Detect which cell encompasses the target text, then output its (X, Y) center coordinate. 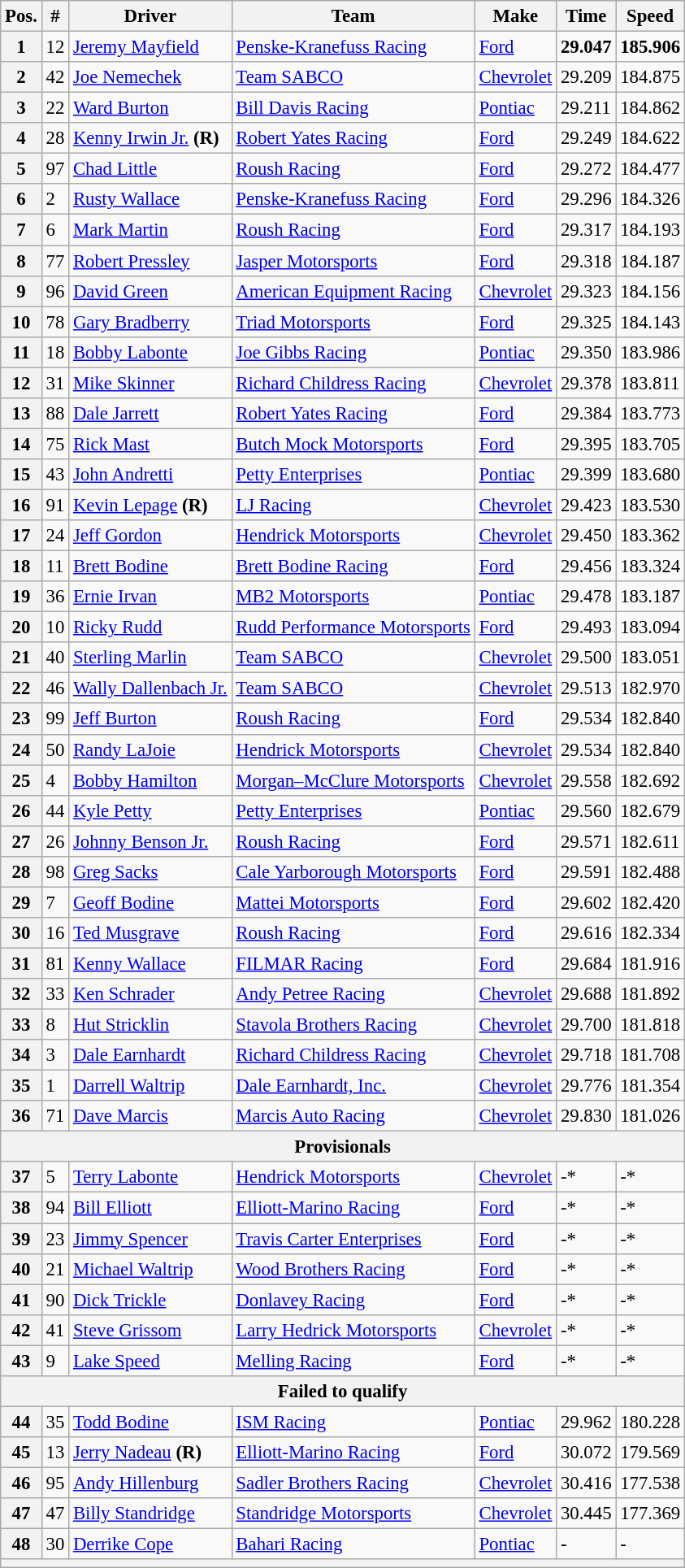
29.616 (587, 933)
MB2 Motorsports (353, 597)
American Equipment Racing (353, 291)
Bobby Labonte (150, 352)
Travis Carter Enterprises (353, 1239)
180.228 (650, 1422)
183.362 (650, 536)
29.558 (587, 780)
181.354 (650, 1086)
29.384 (587, 414)
Wood Brothers Racing (353, 1269)
71 (55, 1116)
Chad Little (150, 169)
181.916 (650, 963)
29.249 (587, 138)
177.538 (650, 1483)
98 (55, 872)
Robert Pressley (150, 261)
Kenny Wallace (150, 963)
181.818 (650, 1025)
Team (353, 16)
29.450 (587, 536)
29.591 (587, 872)
184.875 (650, 77)
Johnny Benson Jr. (150, 841)
Steve Grissom (150, 1330)
99 (55, 719)
29.688 (587, 994)
182.420 (650, 902)
25 (21, 780)
184.862 (650, 108)
29.456 (587, 567)
Dave Marcis (150, 1116)
182.679 (650, 810)
Dale Jarrett (150, 414)
14 (21, 444)
29.211 (587, 108)
Gary Bradberry (150, 322)
34 (21, 1055)
Geoff Bodine (150, 902)
Andy Hillenburg (150, 1483)
Butch Mock Motorsports (353, 444)
183.811 (650, 383)
179.569 (650, 1453)
Sterling Marlin (150, 658)
Jasper Motorsports (353, 261)
97 (55, 169)
183.773 (650, 414)
Ward Burton (150, 108)
Darrell Waltrip (150, 1086)
Kevin Lepage (R) (150, 505)
Ernie Irvan (150, 597)
183.051 (650, 658)
29.478 (587, 597)
Driver (150, 16)
Bill Elliott (150, 1208)
29.317 (587, 230)
Rick Mast (150, 444)
Hut Stricklin (150, 1025)
183.680 (650, 475)
29.378 (587, 383)
182.488 (650, 872)
Dick Trickle (150, 1300)
Andy Petree Racing (353, 994)
Ted Musgrave (150, 933)
Derrike Cope (150, 1544)
27 (21, 841)
95 (55, 1483)
29.047 (587, 47)
Wally Dallenbach Jr. (150, 688)
Speed (650, 16)
29.560 (587, 810)
29.962 (587, 1422)
29.296 (587, 199)
Time (587, 16)
Morgan–McClure Motorsports (353, 780)
Bahari Racing (353, 1544)
29.399 (587, 475)
39 (21, 1239)
Jeff Gordon (150, 536)
Failed to qualify (343, 1392)
Jeremy Mayfield (150, 47)
Rusty Wallace (150, 199)
29.323 (587, 291)
184.326 (650, 199)
Sadler Brothers Racing (353, 1483)
Cale Yarborough Motorsports (353, 872)
Jerry Nadeau (R) (150, 1453)
177.369 (650, 1514)
182.611 (650, 841)
81 (55, 963)
183.705 (650, 444)
32 (21, 994)
Greg Sacks (150, 872)
Standridge Motorsports (353, 1514)
29.500 (587, 658)
29.423 (587, 505)
Brett Bodine (150, 567)
30.445 (587, 1514)
Brett Bodine Racing (353, 567)
29.318 (587, 261)
Lake Speed (150, 1361)
Bobby Hamilton (150, 780)
# (55, 16)
20 (21, 628)
29.602 (587, 902)
Bill Davis Racing (353, 108)
75 (55, 444)
David Green (150, 291)
29.350 (587, 352)
181.892 (650, 994)
Todd Bodine (150, 1422)
29.493 (587, 628)
Rudd Performance Motorsports (353, 628)
Billy Standridge (150, 1514)
29.325 (587, 322)
Provisionals (343, 1147)
Terry Labonte (150, 1178)
Stavola Brothers Racing (353, 1025)
29.395 (587, 444)
45 (21, 1453)
Mike Skinner (150, 383)
John Andretti (150, 475)
48 (21, 1544)
185.906 (650, 47)
Joe Nemechek (150, 77)
Dale Earnhardt, Inc. (353, 1086)
29.272 (587, 169)
183.187 (650, 597)
29.571 (587, 841)
Donlavey Racing (353, 1300)
Randy LaJoie (150, 749)
Jeff Burton (150, 719)
Kenny Irwin Jr. (R) (150, 138)
30.072 (587, 1453)
Jimmy Spencer (150, 1239)
50 (55, 749)
90 (55, 1300)
96 (55, 291)
184.477 (650, 169)
88 (55, 414)
29.718 (587, 1055)
29.513 (587, 688)
37 (21, 1178)
30.416 (587, 1483)
Joe Gibbs Racing (353, 352)
Mattei Motorsports (353, 902)
Mark Martin (150, 230)
Kyle Petty (150, 810)
Make (515, 16)
Triad Motorsports (353, 322)
29 (21, 902)
183.094 (650, 628)
15 (21, 475)
184.193 (650, 230)
Michael Waltrip (150, 1269)
Dale Earnhardt (150, 1055)
184.187 (650, 261)
183.530 (650, 505)
FILMAR Racing (353, 963)
29.776 (587, 1086)
29.830 (587, 1116)
29.700 (587, 1025)
17 (21, 536)
38 (21, 1208)
77 (55, 261)
183.986 (650, 352)
181.026 (650, 1116)
Larry Hedrick Motorsports (353, 1330)
19 (21, 597)
Melling Racing (353, 1361)
184.622 (650, 138)
182.334 (650, 933)
184.143 (650, 322)
94 (55, 1208)
29.684 (587, 963)
Marcis Auto Racing (353, 1116)
91 (55, 505)
Pos. (21, 16)
181.708 (650, 1055)
182.970 (650, 688)
182.692 (650, 780)
Ricky Rudd (150, 628)
184.156 (650, 291)
LJ Racing (353, 505)
183.324 (650, 567)
ISM Racing (353, 1422)
Ken Schrader (150, 994)
78 (55, 322)
29.209 (587, 77)
